From the cell containing the given text, extract its center point as [X, Y] coordinate. 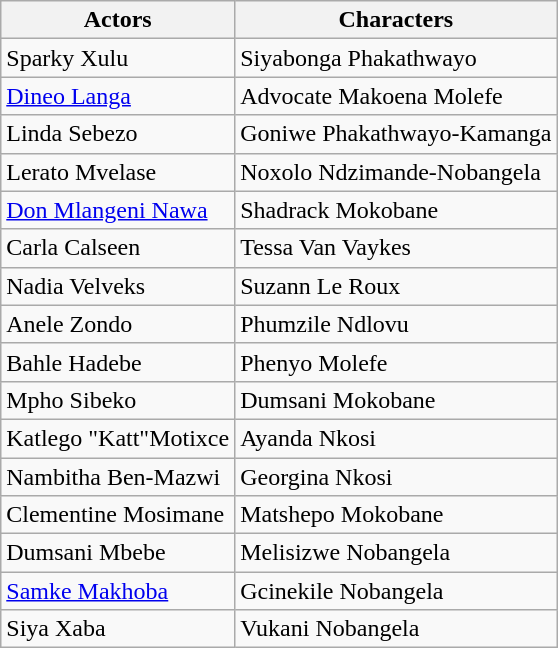
Don Mlangeni Nawa [118, 210]
Mpho Sibeko [118, 400]
Tessa Van Vaykes [396, 248]
Dumsani Mokobane [396, 400]
Suzann Le Roux [396, 286]
Georgina Nkosi [396, 477]
Bahle Hadebe [118, 362]
Phenyo Molefe [396, 362]
Siya Xaba [118, 629]
Characters [396, 20]
Katlego "Katt"Motixce [118, 438]
Melisizwe Nobangela [396, 553]
Samke Makhoba [118, 591]
Anele Zondo [118, 324]
Goniwe Phakathwayo-Kamanga [396, 134]
Shadrack Mokobane [396, 210]
Carla Calseen [118, 248]
Dineo Langa [118, 96]
Actors [118, 20]
Advocate Makoena Molefe [396, 96]
Matshepo Mokobane [396, 515]
Linda Sebezo [118, 134]
Ayanda Nkosi [396, 438]
Clementine Mosimane [118, 515]
Phumzile Ndlovu [396, 324]
Noxolo Ndzimande-Nobangela [396, 172]
Nambitha Ben-Mazwi [118, 477]
Siyabonga Phakathwayo [396, 58]
Vukani Nobangela [396, 629]
Nadia Velveks [118, 286]
Gcinekile Nobangela [396, 591]
Lerato Mvelase [118, 172]
Sparky Xulu [118, 58]
Dumsani Mbebe [118, 553]
